Pinpoint the cell where the given text exists, returning its [X, Y] midpoint coordinate. 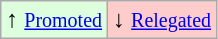
↑ Promoted [54, 20]
↓ Relegated [162, 20]
